Identify which cell holds the provided text, then report its [X, Y] central coordinate. 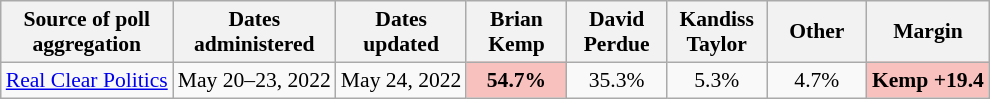
BrianKemp [516, 32]
5.3% [717, 80]
Datesadministered [254, 32]
Real Clear Politics [87, 80]
35.3% [617, 80]
Datesupdated [402, 32]
May 20–23, 2022 [254, 80]
Other [817, 32]
54.7% [516, 80]
Kemp +19.4 [928, 80]
Margin [928, 32]
Source of pollaggregation [87, 32]
DavidPerdue [617, 32]
4.7% [817, 80]
May 24, 2022 [402, 80]
KandissTaylor [717, 32]
